Locate the cell with the specified text and output its (X, Y) center coordinate. 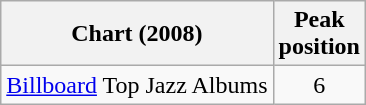
Billboard Top Jazz Albums (137, 85)
Peakposition (319, 34)
6 (319, 85)
Chart (2008) (137, 34)
